Identify which cell holds the provided text, then report its (x, y) central coordinate. 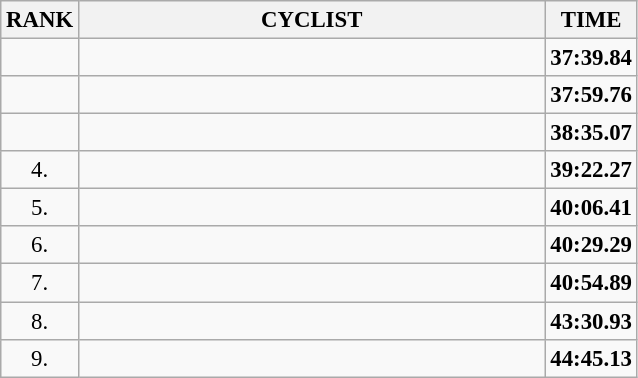
6. (40, 245)
40:06.41 (591, 208)
40:54.89 (591, 283)
7. (40, 283)
5. (40, 208)
9. (40, 358)
39:22.27 (591, 170)
8. (40, 321)
44:45.13 (591, 358)
37:59.76 (591, 95)
40:29.29 (591, 245)
43:30.93 (591, 321)
4. (40, 170)
TIME (591, 20)
RANK (40, 20)
38:35.07 (591, 133)
37:39.84 (591, 58)
CYCLIST (312, 20)
